Return [x, y] of the center of cell containing provided text 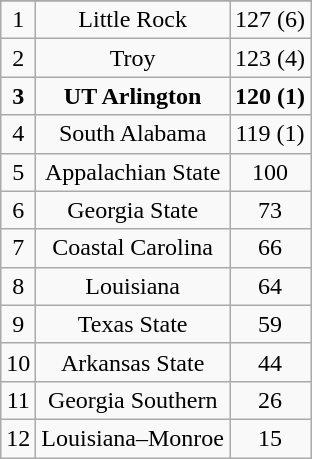
127 (6) [270, 20]
59 [270, 324]
119 (1) [270, 134]
9 [18, 324]
4 [18, 134]
6 [18, 210]
2 [18, 58]
12 [18, 438]
64 [270, 286]
15 [270, 438]
10 [18, 362]
South Alabama [133, 134]
66 [270, 248]
Little Rock [133, 20]
5 [18, 172]
Arkansas State [133, 362]
100 [270, 172]
3 [18, 96]
26 [270, 400]
Coastal Carolina [133, 248]
Texas State [133, 324]
Louisiana [133, 286]
120 (1) [270, 96]
7 [18, 248]
123 (4) [270, 58]
Louisiana–Monroe [133, 438]
Appalachian State [133, 172]
UT Arlington [133, 96]
8 [18, 286]
11 [18, 400]
Georgia Southern [133, 400]
44 [270, 362]
Georgia State [133, 210]
1 [18, 20]
73 [270, 210]
Troy [133, 58]
